For the text-containing cell, return its midpoint in (X, Y) coordinate format. 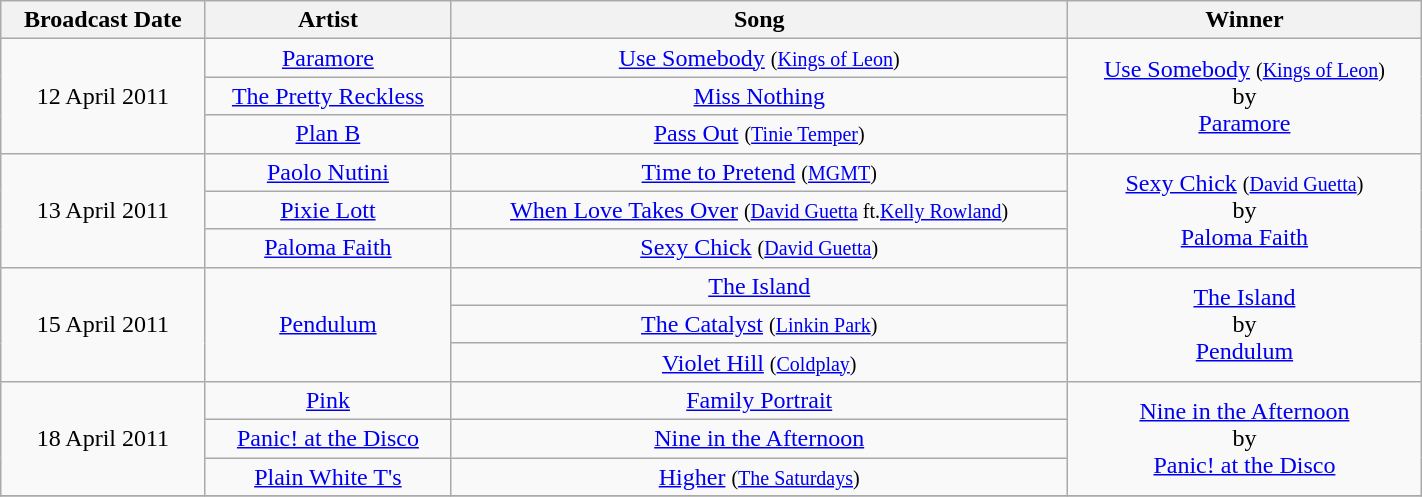
The Pretty Reckless (328, 96)
Use Somebody (Kings of Leon)byParamore (1245, 96)
Nine in the Afternoon (760, 438)
Paramore (328, 58)
Pixie Lott (328, 210)
12 April 2011 (103, 96)
Song (760, 20)
Pendulum (328, 324)
When Love Takes Over (David Guetta ft.Kelly Rowland) (760, 210)
Higher (The Saturdays) (760, 477)
Time to Pretend (MGMT) (760, 172)
Miss Nothing (760, 96)
Plan B (328, 134)
15 April 2011 (103, 324)
Violet Hill (Coldplay) (760, 362)
18 April 2011 (103, 438)
The Island (760, 286)
Panic! at the Disco (328, 438)
Paloma Faith (328, 248)
Broadcast Date (103, 20)
Winner (1245, 20)
Artist (328, 20)
Paolo Nutini (328, 172)
Nine in the AfternoonbyPanic! at the Disco (1245, 438)
Plain White T's (328, 477)
Family Portrait (760, 400)
The IslandbyPendulum (1245, 324)
Use Somebody (Kings of Leon) (760, 58)
Sexy Chick (David Guetta)byPaloma Faith (1245, 210)
Sexy Chick (David Guetta) (760, 248)
The Catalyst (Linkin Park) (760, 324)
Pass Out (Tinie Temper) (760, 134)
13 April 2011 (103, 210)
Pink (328, 400)
